Search for the cell housing the specified text and yield its [X, Y] center coordinate. 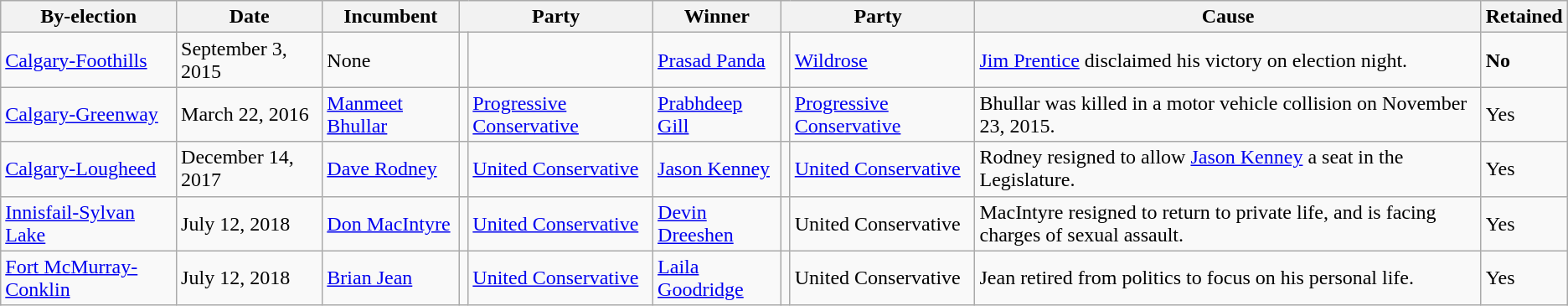
Don MacIntyre [390, 223]
Brian Jean [390, 278]
Rodney resigned to allow Jason Kenney a seat in the Legislature. [1228, 169]
By-election [89, 17]
Prasad Panda [717, 60]
Jean retired from politics to focus on his personal life. [1228, 278]
Jason Kenney [717, 169]
MacIntyre resigned to return to private life, and is facing charges of sexual assault. [1228, 223]
Laila Goodridge [717, 278]
Dave Rodney [390, 169]
Bhullar was killed in a motor vehicle collision on November 23, 2015. [1228, 114]
Jim Prentice disclaimed his victory on election night. [1228, 60]
Innisfail-Sylvan Lake [89, 223]
Calgary-Lougheed [89, 169]
March 22, 2016 [250, 114]
December 14, 2017 [250, 169]
Prabhdeep Gill [717, 114]
Wildrose [883, 60]
Calgary-Greenway [89, 114]
Calgary-Foothills [89, 60]
Incumbent [390, 17]
Winner [717, 17]
No [1524, 60]
Date [250, 17]
Cause [1228, 17]
Devin Dreeshen [717, 223]
Manmeet Bhullar [390, 114]
None [390, 60]
Retained [1524, 17]
Fort McMurray-Conklin [89, 278]
September 3, 2015 [250, 60]
